Capture the cell that displays the provided text and extract its (X, Y) central coordinate. 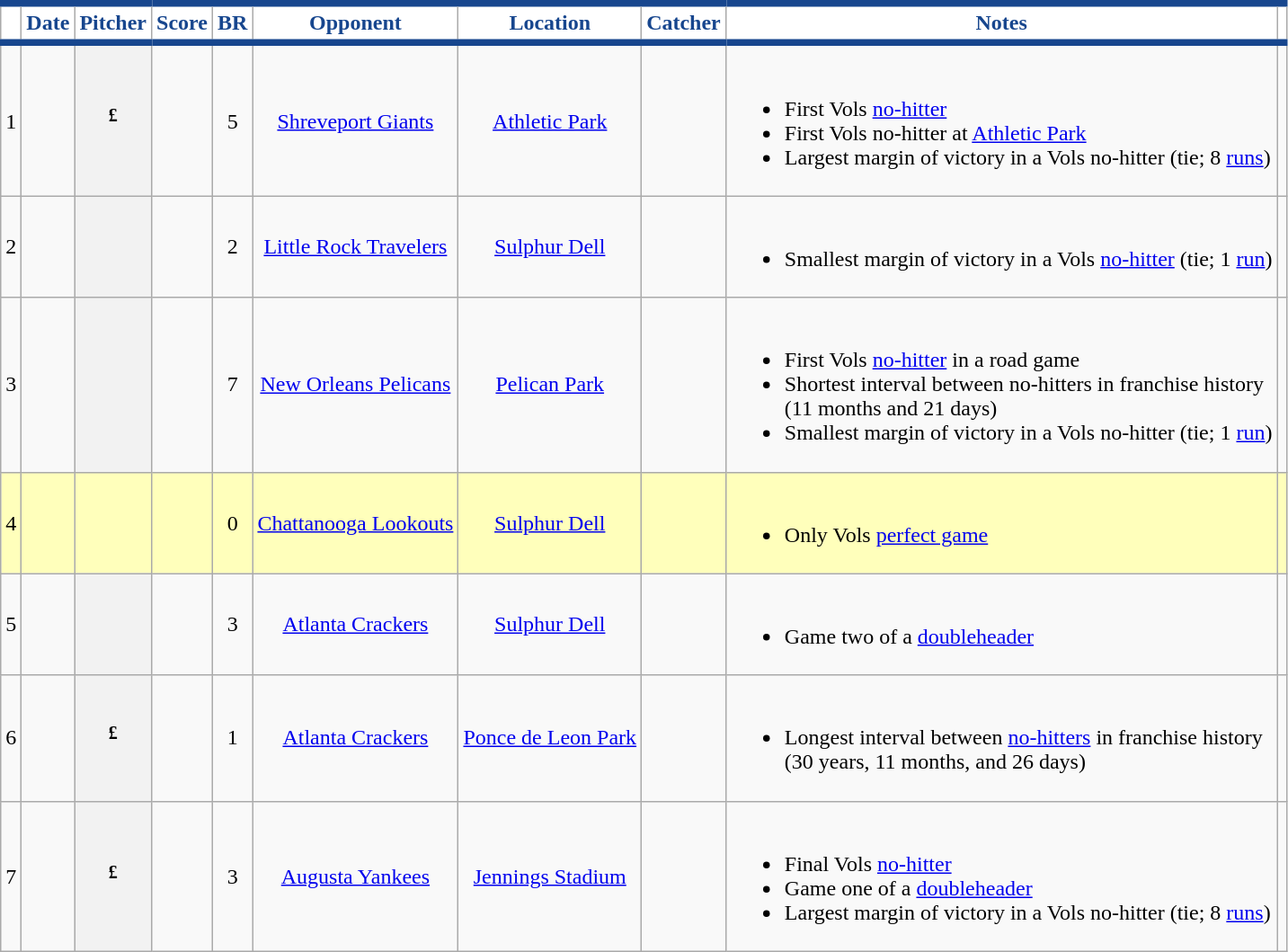
Little Rock Travelers (356, 246)
Pitcher (113, 23)
First Vols no-hitterFirst Vols no-hitter at Athletic ParkLargest margin of victory in a Vols no-hitter (tie; 8 runs) (1001, 120)
Augusta Yankees (356, 876)
6 (11, 738)
Jennings Stadium (550, 876)
Catcher (684, 23)
Location (550, 23)
New Orleans Pelicans (356, 385)
4 (11, 523)
Shreveport Giants (356, 120)
Athletic Park (550, 120)
Ponce de Leon Park (550, 738)
Notes (1001, 23)
Date (49, 23)
Final Vols no-hitterGame one of a doubleheaderLargest margin of victory in a Vols no-hitter (tie; 8 runs) (1001, 876)
Longest interval between no-hitters in franchise history(30 years, 11 months, and 26 days) (1001, 738)
Opponent (356, 23)
Score (182, 23)
Smallest margin of victory in a Vols no-hitter (tie; 1 run) (1001, 246)
BR (232, 23)
Only Vols perfect game (1001, 523)
Pelican Park (550, 385)
Chattanooga Lookouts (356, 523)
0 (232, 523)
Game two of a doubleheader (1001, 624)
